Locate the cell with the specified text and output its (x, y) center coordinate. 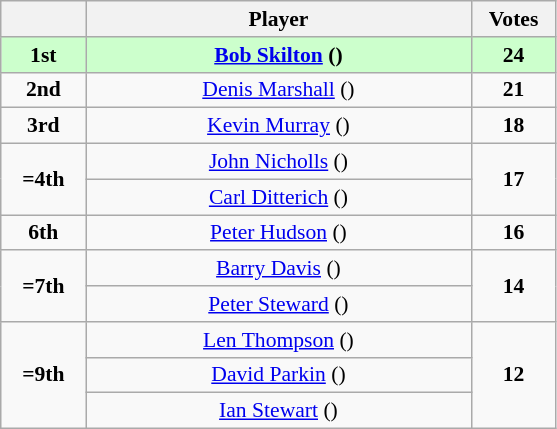
Votes (514, 19)
=4th (44, 180)
1st (44, 55)
17 (514, 180)
3rd (44, 126)
Peter Hudson () (278, 233)
21 (514, 90)
Barry Davis () (278, 269)
2nd (44, 90)
=9th (44, 376)
Bob Skilton () (278, 55)
David Parkin () (278, 375)
=7th (44, 286)
12 (514, 376)
18 (514, 126)
16 (514, 233)
Kevin Murray () (278, 126)
Ian Stewart () (278, 411)
Len Thompson () (278, 340)
14 (514, 286)
6th (44, 233)
Denis Marshall () (278, 90)
Peter Steward () (278, 304)
John Nicholls () (278, 162)
24 (514, 55)
Player (278, 19)
Carl Ditterich () (278, 197)
